Capture the cell that displays the provided text and extract its (X, Y) central coordinate. 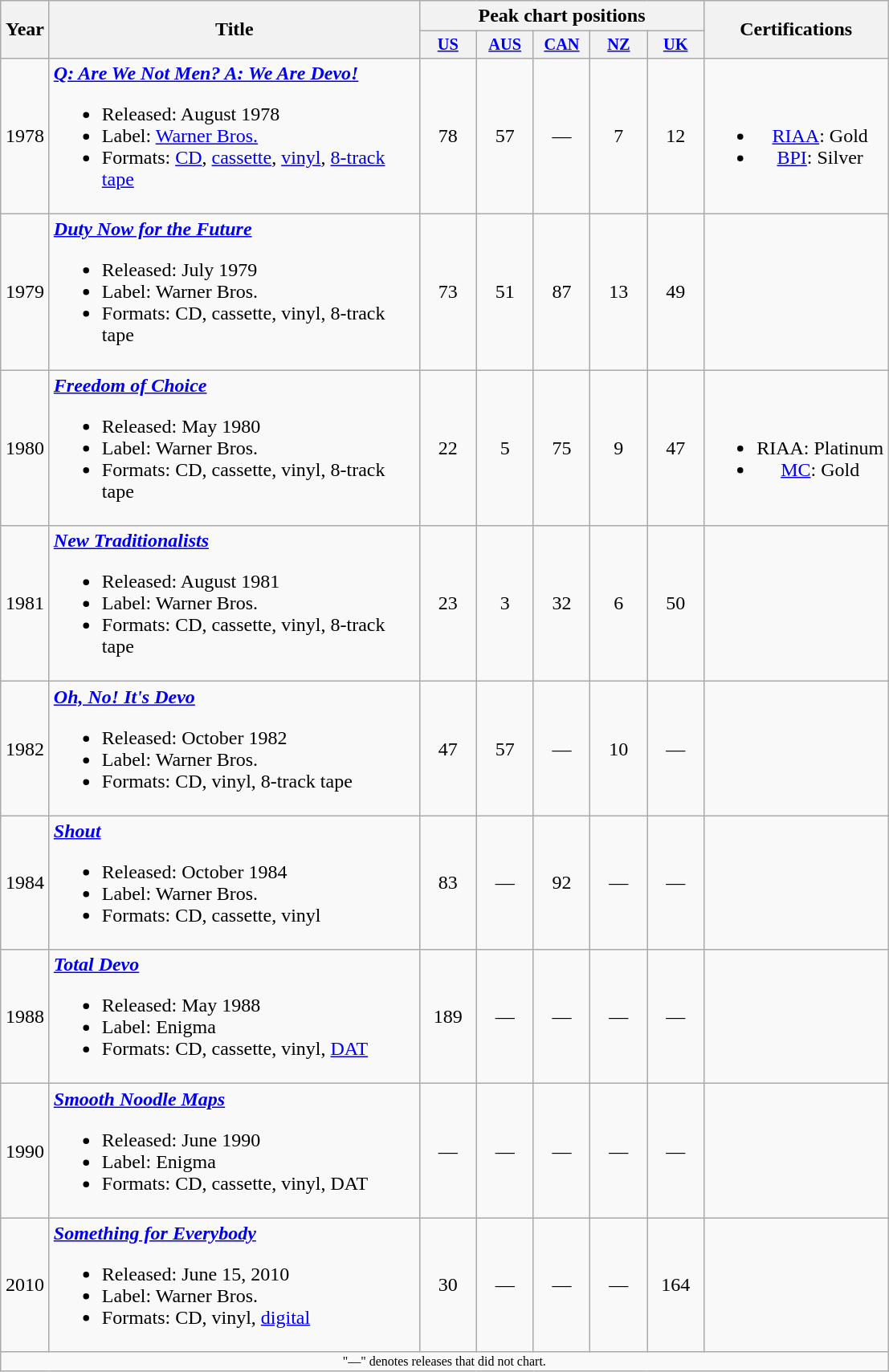
Duty Now for the FutureReleased: July 1979Label: Warner Bros.Formats: CD, cassette, vinyl, 8-track tape (234, 292)
1981 (26, 604)
2010 (26, 1284)
9 (618, 448)
Something for EverybodyReleased: June 15, 2010Label: Warner Bros.Formats: CD, vinyl, digital (234, 1284)
ShoutReleased: October 1984Label: Warner Bros.Formats: CD, cassette, vinyl (234, 883)
78 (448, 136)
5 (504, 448)
13 (618, 292)
1988 (26, 1016)
23 (448, 604)
1980 (26, 448)
RIAA: GoldBPI: Silver (797, 136)
RIAA: PlatinumMC: Gold (797, 448)
AUS (504, 45)
6 (618, 604)
Freedom of ChoiceReleased: May 1980Label: Warner Bros.Formats: CD, cassette, vinyl, 8-track tape (234, 448)
UK (676, 45)
NZ (618, 45)
189 (448, 1016)
Q: Are We Not Men? A: We Are Devo!Released: August 1978Label: Warner Bros.Formats: CD, cassette, vinyl, 8-track tape (234, 136)
75 (562, 448)
3 (504, 604)
1982 (26, 748)
83 (448, 883)
Title (234, 30)
"—" denotes releases that did not chart. (445, 1362)
Oh, No! It's DevoReleased: October 1982Label: Warner Bros.Formats: CD, vinyl, 8-track tape (234, 748)
1990 (26, 1151)
73 (448, 292)
1978 (26, 136)
7 (618, 136)
51 (504, 292)
87 (562, 292)
92 (562, 883)
12 (676, 136)
10 (618, 748)
Smooth Noodle MapsReleased: June 1990Label: EnigmaFormats: CD, cassette, vinyl, DAT (234, 1151)
1984 (26, 883)
Peak chart positions (561, 16)
50 (676, 604)
Certifications (797, 30)
49 (676, 292)
30 (448, 1284)
32 (562, 604)
164 (676, 1284)
New TraditionalistsReleased: August 1981Label: Warner Bros.Formats: CD, cassette, vinyl, 8-track tape (234, 604)
22 (448, 448)
Year (26, 30)
Total DevoReleased: May 1988Label: EnigmaFormats: CD, cassette, vinyl, DAT (234, 1016)
CAN (562, 45)
US (448, 45)
1979 (26, 292)
